Extract the [x, y] coordinate from the center of the cell holding the provided text.  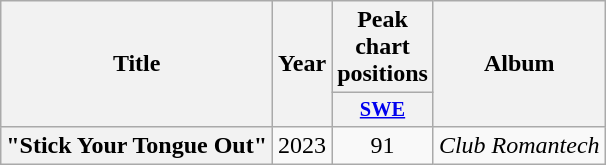
"Stick Your Tongue Out" [137, 145]
2023 [302, 145]
Club Romantech [519, 145]
Title [137, 64]
91 [383, 145]
Album [519, 64]
SWE [383, 110]
Peak chart positions [383, 47]
Year [302, 64]
